Return [X, Y] of the center of cell containing provided text 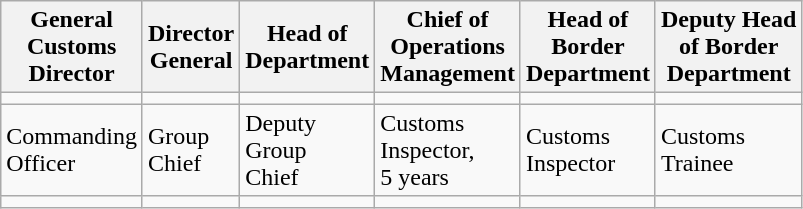
CommandingOfficer [72, 150]
CustomsTrainee [728, 150]
Head ofBorderDepartment [588, 47]
DeputyGroupChief [308, 150]
GeneralCustomsDirector [72, 47]
Chief ofOperationsManagement [448, 47]
CustomsInspector [588, 150]
DirectorGeneral [190, 47]
CustomsInspector,5 years [448, 150]
Deputy Headof BorderDepartment [728, 47]
Head ofDepartment [308, 47]
GroupChief [190, 150]
